Provide the [X, Y] coordinate of the cell's center where the given text is located.  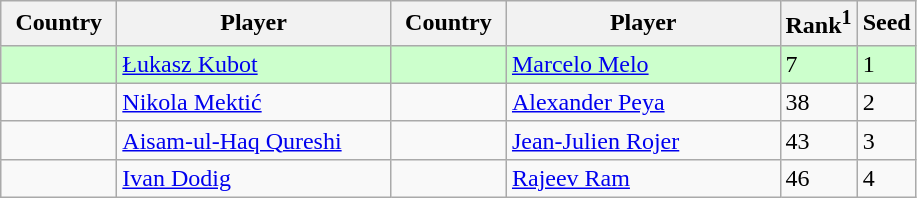
46 [818, 178]
43 [818, 140]
1 [886, 64]
Marcelo Melo [643, 64]
Alexander Peya [643, 102]
2 [886, 102]
38 [818, 102]
3 [886, 140]
7 [818, 64]
Aisam-ul-Haq Qureshi [254, 140]
Rajeev Ram [643, 178]
Łukasz Kubot [254, 64]
Seed [886, 24]
Nikola Mektić [254, 102]
Rank1 [818, 24]
4 [886, 178]
Ivan Dodig [254, 178]
Jean-Julien Rojer [643, 140]
